From the cell containing the given text, extract its center point as [x, y] coordinate. 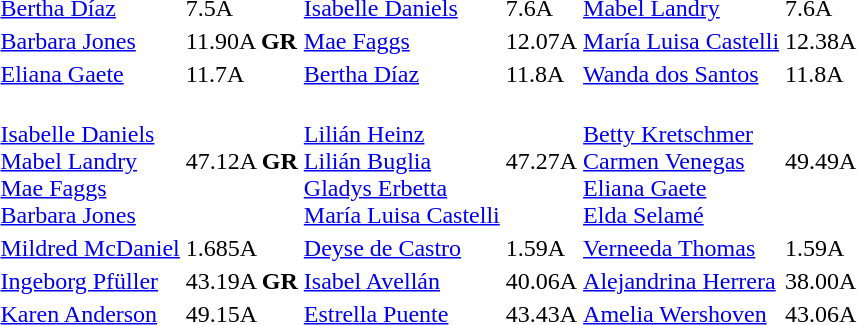
1.59A [541, 248]
Mae Faggs [402, 41]
Lilián HeinzLilián BugliaGladys ErbettaMaría Luisa Castelli [402, 161]
Betty KretschmerCarmen VenegasEliana GaeteElda Selamé [682, 161]
1.685A [242, 248]
María Luisa Castelli [682, 41]
47.27A [541, 161]
43.19A GR [242, 281]
Deyse de Castro [402, 248]
Isabel Avellán [402, 281]
40.06A [541, 281]
11.90A GR [242, 41]
Alejandrina Herrera [682, 281]
Bertha Díaz [402, 74]
11.7A [242, 74]
12.07A [541, 41]
47.12A GR [242, 161]
Wanda dos Santos [682, 74]
Verneeda Thomas [682, 248]
11.8A [541, 74]
